Provide the (x, y) coordinate of the cell's center where the given text is located.  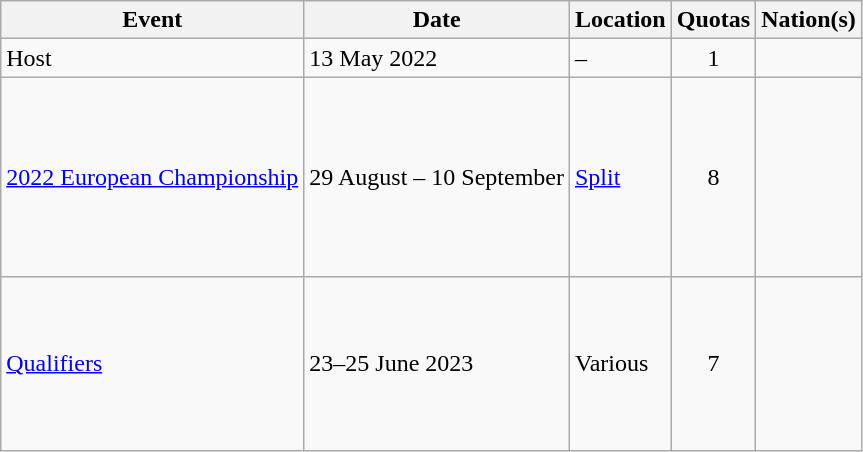
Quotas (713, 20)
2022 European Championship (152, 177)
13 May 2022 (437, 58)
Host (152, 58)
Qualifiers (152, 364)
8 (713, 177)
– (620, 58)
Location (620, 20)
23–25 June 2023 (437, 364)
Various (620, 364)
29 August – 10 September (437, 177)
7 (713, 364)
Split (620, 177)
Nation(s) (809, 20)
1 (713, 58)
Event (152, 20)
Date (437, 20)
